From the cell containing the given text, extract its center point as (X, Y) coordinate. 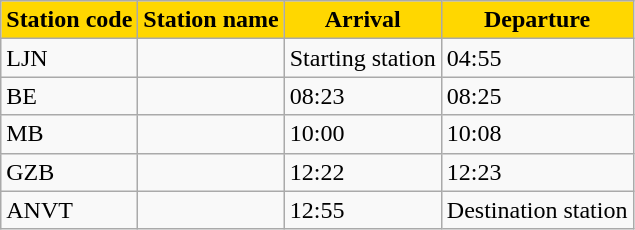
08:25 (537, 96)
12:55 (362, 210)
Station name (211, 20)
12:22 (362, 172)
Destination station (537, 210)
04:55 (537, 58)
10:00 (362, 134)
LJN (70, 58)
BE (70, 96)
08:23 (362, 96)
ANVT (70, 210)
Arrival (362, 20)
Station code (70, 20)
MB (70, 134)
GZB (70, 172)
10:08 (537, 134)
Departure (537, 20)
Starting station (362, 58)
12:23 (537, 172)
